Return [X, Y] of the center of cell containing provided text 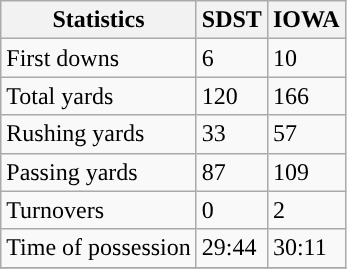
Statistics [99, 20]
Total yards [99, 96]
166 [306, 96]
Rushing yards [99, 134]
IOWA [306, 20]
109 [306, 172]
First downs [99, 58]
57 [306, 134]
10 [306, 58]
120 [232, 96]
SDST [232, 20]
87 [232, 172]
Time of possession [99, 248]
Turnovers [99, 210]
33 [232, 134]
Passing yards [99, 172]
0 [232, 210]
30:11 [306, 248]
6 [232, 58]
2 [306, 210]
29:44 [232, 248]
